Return (X, Y) of the center of cell containing provided text 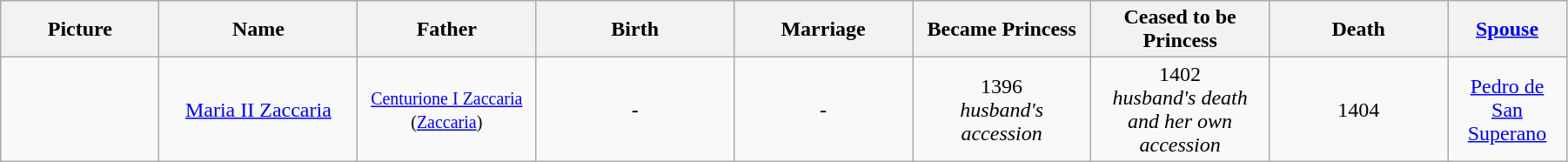
1396husband's accession (1002, 110)
Spouse (1507, 30)
Marriage (823, 30)
Ceased to be Princess (1180, 30)
Maria II Zaccaria (258, 110)
Became Princess (1002, 30)
Father (447, 30)
Picture (80, 30)
1402husband's death and her own accession (1180, 110)
Death (1359, 30)
Centurione I Zaccaria(Zaccaria) (447, 110)
Name (258, 30)
Birth (635, 30)
Pedro de San Superano (1507, 110)
1404 (1359, 110)
